Pinpoint the cell where the given text exists, returning its [X, Y] midpoint coordinate. 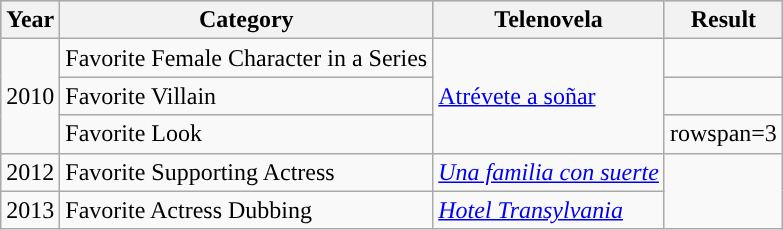
rowspan=3 [723, 134]
Favorite Actress Dubbing [246, 210]
Telenovela [549, 20]
Result [723, 20]
Hotel Transylvania [549, 210]
Una familia con suerte [549, 172]
Category [246, 20]
2012 [30, 172]
Favorite Female Character in a Series [246, 58]
2013 [30, 210]
Favorite Villain [246, 96]
Atrévete a soñar [549, 96]
Year [30, 20]
Favorite Look [246, 134]
Favorite Supporting Actress [246, 172]
2010 [30, 96]
